Scan for the cell matching the given text and deliver its (X, Y) coordinate at center. 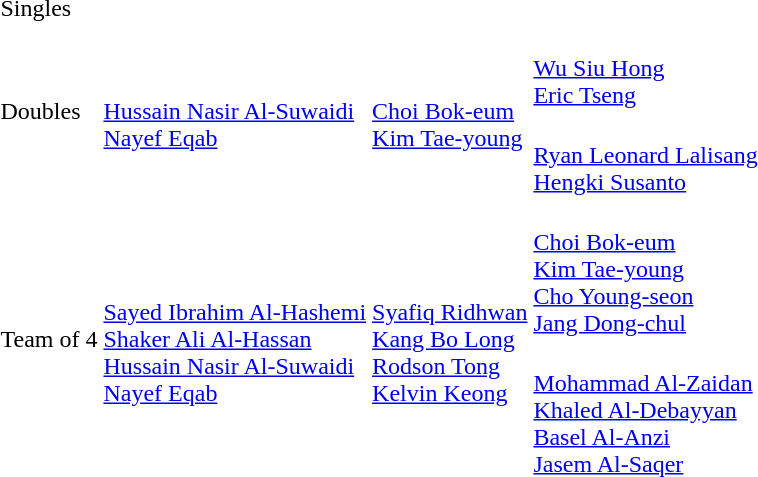
Choi Bok-eumKim Tae-young (450, 112)
Hussain Nasir Al-SuwaidiNayef Eqab (235, 112)
